Return (x, y) of the center of cell containing provided text 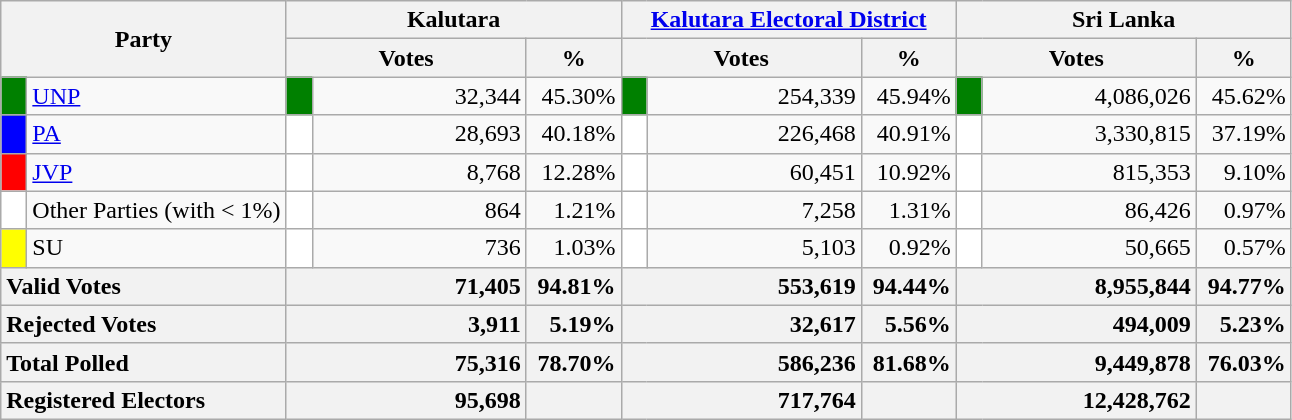
7,258 (754, 210)
0.92% (908, 248)
226,468 (754, 134)
553,619 (741, 286)
815,353 (1089, 172)
717,764 (741, 400)
SU (156, 248)
45.30% (574, 96)
Party (144, 39)
94.44% (908, 286)
586,236 (741, 362)
Other Parties (with < 1%) (156, 210)
PA (156, 134)
32,617 (741, 324)
10.92% (908, 172)
5.19% (574, 324)
8,955,844 (1076, 286)
Total Polled (144, 362)
60,451 (754, 172)
1.03% (574, 248)
Kalutara (454, 20)
75,316 (406, 362)
12.28% (574, 172)
1.31% (908, 210)
50,665 (1089, 248)
5,103 (754, 248)
12,428,762 (1076, 400)
864 (419, 210)
Sri Lanka (1124, 20)
UNP (156, 96)
71,405 (406, 286)
40.18% (574, 134)
40.91% (908, 134)
32,344 (419, 96)
94.81% (574, 286)
28,693 (419, 134)
5.56% (908, 324)
76.03% (1244, 362)
Kalutara Electoral District (788, 20)
0.57% (1244, 248)
78.70% (574, 362)
JVP (156, 172)
Registered Electors (144, 400)
5.23% (1244, 324)
1.21% (574, 210)
37.19% (1244, 134)
45.94% (908, 96)
254,339 (754, 96)
95,698 (406, 400)
736 (419, 248)
4,086,026 (1089, 96)
3,330,815 (1089, 134)
Rejected Votes (144, 324)
Valid Votes (144, 286)
94.77% (1244, 286)
86,426 (1089, 210)
9.10% (1244, 172)
3,911 (406, 324)
0.97% (1244, 210)
8,768 (419, 172)
81.68% (908, 362)
45.62% (1244, 96)
9,449,878 (1076, 362)
494,009 (1076, 324)
